Search for the cell housing the specified text and yield its [x, y] center coordinate. 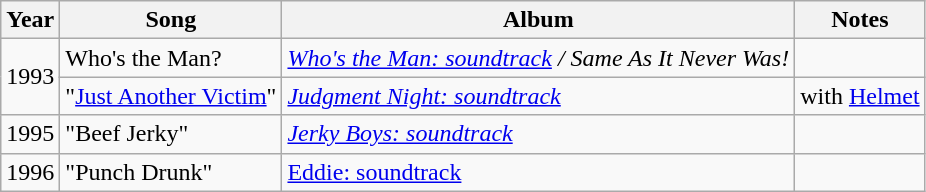
Year [30, 20]
"Just Another Victim" [171, 96]
Album [538, 20]
1996 [30, 172]
Who's the Man: soundtrack / Same As It Never Was! [538, 58]
"Punch Drunk" [171, 172]
Notes [860, 20]
1993 [30, 77]
Jerky Boys: soundtrack [538, 134]
1995 [30, 134]
Song [171, 20]
Eddie: soundtrack [538, 172]
Who's the Man? [171, 58]
Judgment Night: soundtrack [538, 96]
"Beef Jerky" [171, 134]
with Helmet [860, 96]
